Determine the (x, y) coordinate at the center of the cell enclosing the given text.  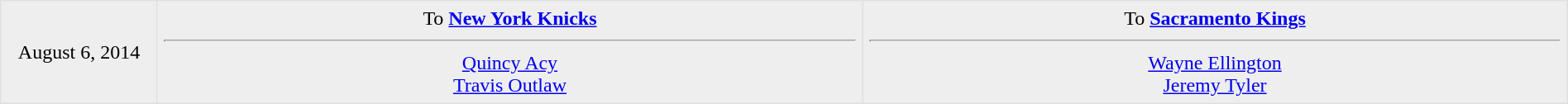
To Sacramento KingsWayne EllingtonJeremy Tyler (1216, 52)
To New York KnicksQuincy AcyTravis Outlaw (509, 52)
August 6, 2014 (79, 52)
